For the text-containing cell, return its midpoint in [X, Y] coordinate format. 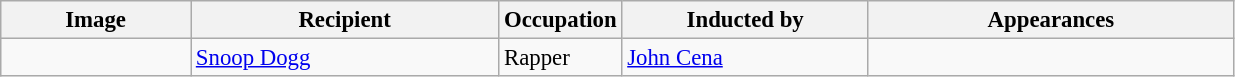
Recipient [345, 20]
Inducted by [746, 20]
Appearances [1050, 20]
Occupation [560, 20]
Snoop Dogg [345, 58]
Image [96, 20]
John Cena [746, 58]
Rapper [560, 58]
